Pinpoint the cell where the given text exists, returning its (x, y) midpoint coordinate. 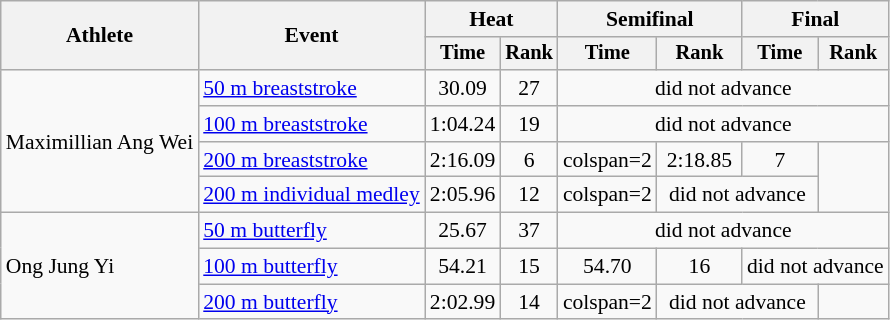
200 m individual medley (312, 195)
Final (816, 19)
200 m butterfly (312, 302)
2:05.96 (462, 195)
Athlete (100, 36)
6 (529, 160)
Event (312, 36)
Ong Jung Yi (100, 266)
30.09 (462, 88)
2:02.99 (462, 302)
Maximillian Ang Wei (100, 141)
100 m breaststroke (312, 124)
16 (700, 267)
27 (529, 88)
19 (529, 124)
25.67 (462, 231)
50 m butterfly (312, 231)
12 (529, 195)
54.70 (608, 267)
50 m breaststroke (312, 88)
14 (529, 302)
200 m breaststroke (312, 160)
15 (529, 267)
37 (529, 231)
Semifinal (650, 19)
100 m butterfly (312, 267)
54.21 (462, 267)
1:04.24 (462, 124)
Heat (492, 19)
2:18.85 (700, 160)
2:16.09 (462, 160)
7 (780, 160)
